Identify which cell holds the provided text, then report its (x, y) central coordinate. 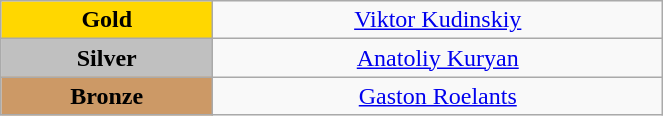
Anatoliy Kuryan (438, 58)
Bronze (107, 96)
Viktor Kudinskiy (438, 20)
Silver (107, 58)
Gold (107, 20)
Gaston Roelants (438, 96)
